Detect which cell encompasses the target text, then output its (x, y) center coordinate. 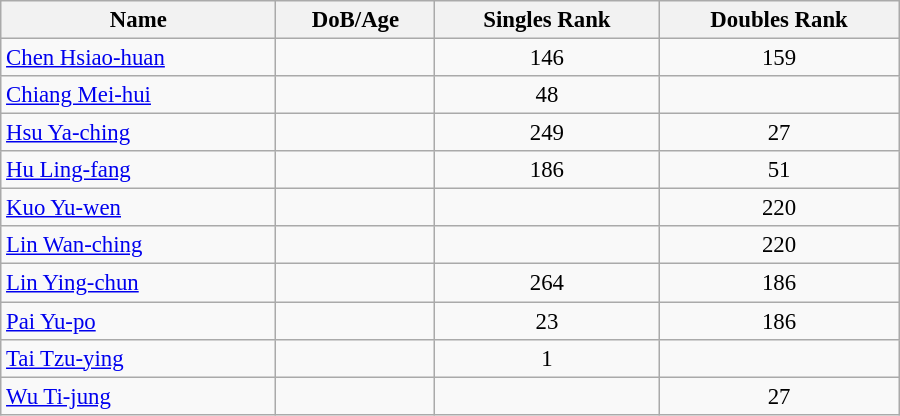
Wu Ti-jung (138, 396)
249 (547, 133)
51 (779, 170)
Chen Hsiao-huan (138, 58)
Singles Rank (547, 20)
Pai Yu-po (138, 321)
Tai Tzu-ying (138, 358)
Doubles Rank (779, 20)
1 (547, 358)
Kuo Yu-wen (138, 208)
Hu Ling-fang (138, 170)
23 (547, 321)
Chiang Mei-hui (138, 95)
DoB/Age (356, 20)
Name (138, 20)
Lin Wan-ching (138, 245)
146 (547, 58)
159 (779, 58)
264 (547, 283)
Lin Ying-chun (138, 283)
Hsu Ya-ching (138, 133)
48 (547, 95)
